Output the [X, Y] coordinate of the center of the cell containing the given text.  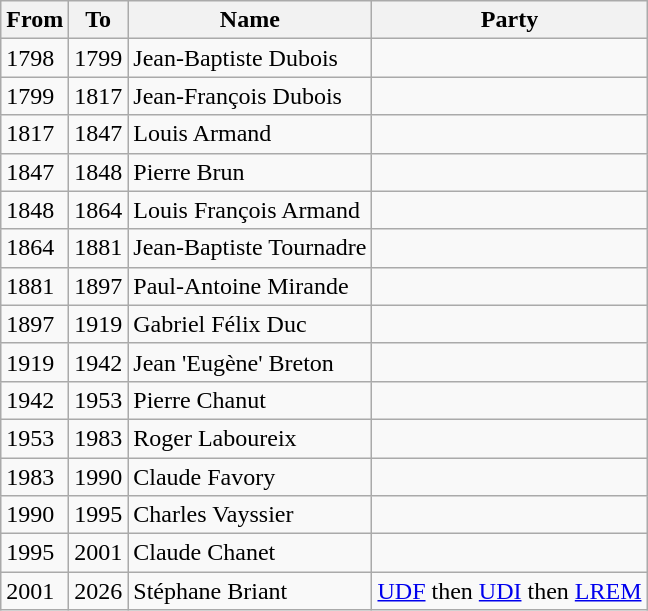
Jean-Baptiste Dubois [250, 58]
Name [250, 20]
Claude Favory [250, 477]
Jean-Baptiste Tournadre [250, 248]
Gabriel Félix Duc [250, 324]
UDF then UDI then LREM [510, 591]
Roger Laboureix [250, 438]
Jean-François Dubois [250, 96]
Stéphane Briant [250, 591]
Jean 'Eugène' Breton [250, 362]
Charles Vayssier [250, 515]
Paul-Antoine Mirande [250, 286]
Party [510, 20]
1798 [35, 58]
Pierre Chanut [250, 400]
2026 [98, 591]
From [35, 20]
To [98, 20]
Louis Armand [250, 134]
Claude Chanet [250, 553]
Pierre Brun [250, 172]
Louis François Armand [250, 210]
